Capture the cell that displays the provided text and extract its (X, Y) central coordinate. 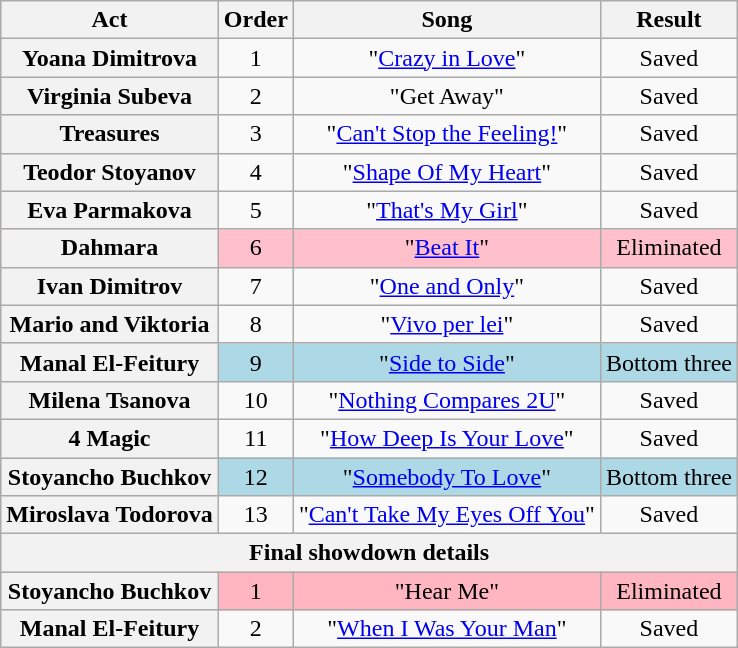
"Nothing Compares 2U" (446, 400)
Ivan Dimitrov (110, 286)
Teodor Stoyanov (110, 172)
Order (256, 20)
"Can't Take My Eyes Off You" (446, 515)
"One and Only" (446, 286)
Dahmara (110, 248)
8 (256, 324)
6 (256, 248)
Result (668, 20)
"Vivo per lei" (446, 324)
Treasures (110, 134)
"Shape Of My Heart" (446, 172)
"Side to Side" (446, 362)
Mario and Viktoria (110, 324)
Song (446, 20)
4 (256, 172)
Act (110, 20)
"Somebody To Love" (446, 477)
12 (256, 477)
5 (256, 210)
"When I Was Your Man" (446, 629)
"Beat It" (446, 248)
Milena Tsanova (110, 400)
"Get Away" (446, 96)
"That's My Girl" (446, 210)
4 Magic (110, 438)
13 (256, 515)
Miroslava Todorova (110, 515)
"How Deep Is Your Love" (446, 438)
"Can't Stop the Feeling!" (446, 134)
Final showdown details (370, 553)
Eva Parmakova (110, 210)
10 (256, 400)
"Crazy in Love" (446, 58)
9 (256, 362)
Yoana Dimitrova (110, 58)
7 (256, 286)
Virginia Subeva (110, 96)
11 (256, 438)
3 (256, 134)
"Hear Me" (446, 591)
